Extract the [X, Y] coordinate from the center of the cell holding the provided text.  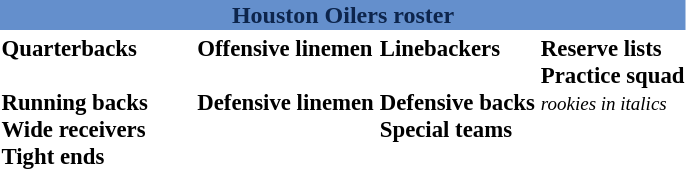
Houston Oilers roster [343, 15]
